For the text-containing cell, return its midpoint in [X, Y] coordinate format. 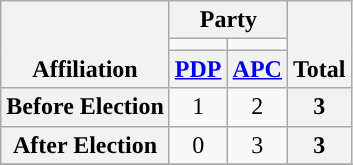
Party [228, 20]
1 [198, 107]
APC [257, 69]
Affiliation [86, 44]
2 [257, 107]
After Election [86, 145]
0 [198, 145]
PDP [198, 69]
Before Election [86, 107]
Total [319, 44]
